Identify which cell holds the provided text, then report its (X, Y) central coordinate. 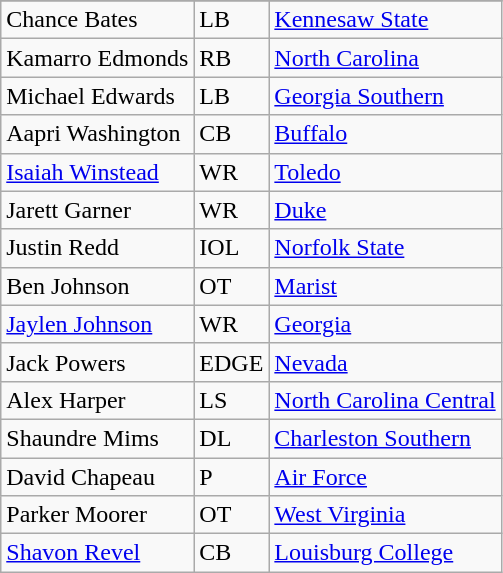
Parker Moorer (98, 515)
David Chapeau (98, 477)
P (232, 477)
North Carolina Central (385, 400)
Louisburg College (385, 553)
Ben Johnson (98, 286)
RB (232, 58)
Charleston Southern (385, 438)
Isaiah Winstead (98, 172)
IOL (232, 248)
Jaylen Johnson (98, 324)
North Carolina (385, 58)
Georgia Southern (385, 96)
Nevada (385, 362)
Alex Harper (98, 400)
Georgia (385, 324)
West Virginia (385, 515)
Michael Edwards (98, 96)
DL (232, 438)
Justin Redd (98, 248)
EDGE (232, 362)
Duke (385, 210)
Kamarro Edmonds (98, 58)
Marist (385, 286)
Chance Bates (98, 20)
Shaundre Mims (98, 438)
Buffalo (385, 134)
Aapri Washington (98, 134)
Jack Powers (98, 362)
Kennesaw State (385, 20)
Air Force (385, 477)
Shavon Revel (98, 553)
Norfolk State (385, 248)
Jarett Garner (98, 210)
LS (232, 400)
Toledo (385, 172)
